From the cell containing the given text, extract its center point as (X, Y) coordinate. 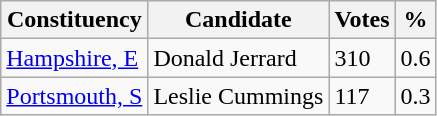
310 (362, 58)
0.3 (416, 96)
Leslie Cummings (238, 96)
Hampshire, E (74, 58)
Votes (362, 20)
Donald Jerrard (238, 58)
Candidate (238, 20)
Portsmouth, S (74, 96)
Constituency (74, 20)
117 (362, 96)
% (416, 20)
0.6 (416, 58)
